From the cell containing the given text, extract its center point as (x, y) coordinate. 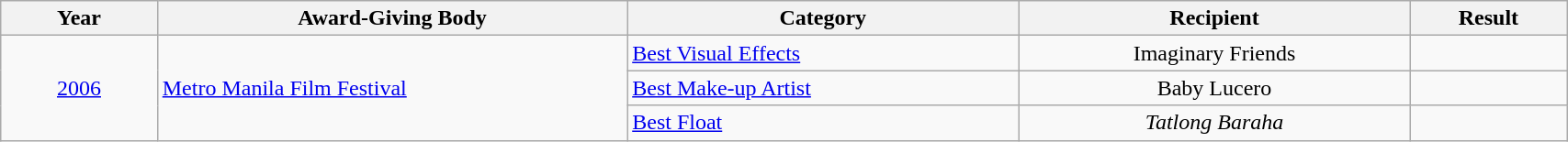
Year (79, 18)
Best Float (823, 123)
Category (823, 18)
Imaginary Friends (1214, 53)
Award-Giving Body (391, 18)
2006 (79, 88)
Baby Lucero (1214, 88)
Recipient (1214, 18)
Tatlong Baraha (1214, 123)
Metro Manila Film Festival (391, 88)
Best Make-up Artist (823, 88)
Result (1488, 18)
Best Visual Effects (823, 53)
